Pinpoint the cell where the given text exists, returning its [x, y] midpoint coordinate. 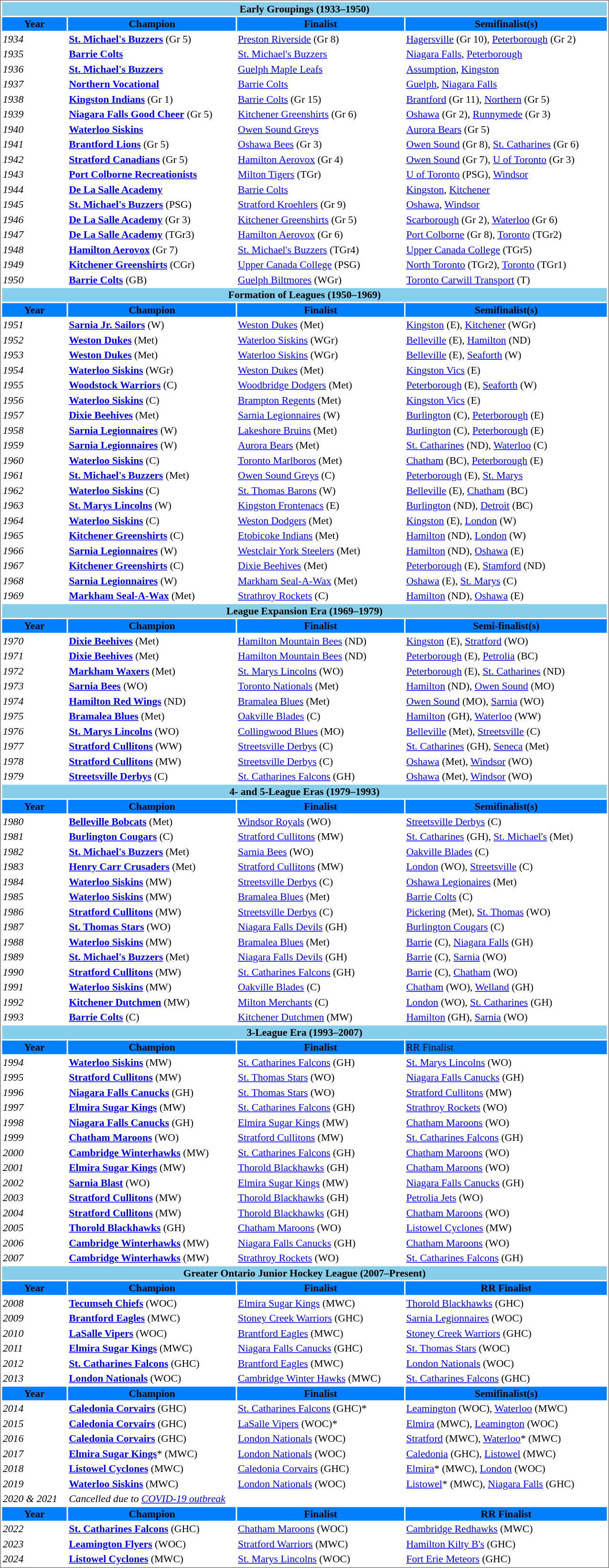
3-League Era (1993–2007) [304, 1032]
Hamilton (GH), Sarnia (WO) [506, 1017]
Stratford Warriors (MWC) [321, 1544]
1937 [34, 84]
1983 [34, 867]
1962 [34, 490]
1947 [34, 235]
1991 [34, 987]
Chatham (WO), Welland (GH) [506, 987]
Kitchener Greenshirts (Gr 5) [321, 220]
1954 [34, 370]
De La Salle Academy (TGr3) [152, 235]
Stratford Cullitons (WW) [152, 746]
Assumption, Kingston [506, 69]
1979 [34, 776]
1975 [34, 716]
1974 [34, 701]
2003 [34, 1198]
Markham Waxers (Met) [152, 671]
2008 [34, 1303]
1982 [34, 851]
1985 [34, 897]
1948 [34, 249]
Weston Dodgers (Met) [321, 521]
Peterborough (E), Petrolia (BC) [506, 656]
Guelph, Niagara Falls [506, 84]
St. Marys Lincolns (WOC) [321, 1559]
1990 [34, 972]
2022 [34, 1529]
Port Colborne Recreationists [152, 174]
Elmira (MWC), Leamington (WOC) [506, 1424]
Hamilton Red Wings (ND) [152, 701]
London (WO), St. Catharines (GH) [506, 1002]
Guelph Maple Leafs [321, 69]
Upper Canada College (PSG) [321, 265]
Listowel Cyclones (MW) [506, 1228]
Peterborough (E), St. Marys [506, 475]
1986 [34, 912]
Cambridge Winter Hawks (MWC) [321, 1378]
1942 [34, 160]
Brampton Regents (Met) [321, 400]
Aurora Bears (Gr 5) [506, 129]
Leamington (WOC), Waterloo (MWC) [506, 1408]
Chatham (BC), Peterborough (E) [506, 461]
Kingston, Kitchener [506, 189]
London (WO), Streetsville (C) [506, 867]
Kingston (E), Kitchener (WGr) [506, 325]
2016 [34, 1439]
Niagara Falls Good Cheer (Gr 5) [152, 114]
1999 [34, 1138]
1972 [34, 671]
1958 [34, 430]
Listowel* (MWC), Niagara Falls (GHC) [506, 1484]
Preston Riverside (Gr 8) [321, 39]
1951 [34, 325]
1961 [34, 475]
1944 [34, 189]
Kingston Frontenacs (E) [321, 505]
Sarnia Blast (WO) [152, 1183]
Northern Vocational [152, 84]
1976 [34, 731]
U of Toronto (PSG), Windsor [506, 174]
Belleville (Met), Streetsville (C) [506, 731]
1959 [34, 445]
Barrie (C), Niagara Falls (GH) [506, 942]
1997 [34, 1107]
Scarborough (Gr 2), Waterloo (Gr 6) [506, 220]
Fort Erie Meteors (GHC) [506, 1559]
1993 [34, 1017]
Elmira* (MWC), London (WOC) [506, 1469]
2009 [34, 1318]
St. Michael's Buzzers (TGr4) [321, 249]
Barrie (C), Chatham (WO) [506, 972]
Niagara Falls, Peterborough [506, 54]
1987 [34, 927]
Stratford Kroehlers (Gr 9) [321, 204]
Thorold Blackhawks (GHC) [506, 1303]
Milton Merchants (C) [321, 1002]
Henry Carr Crusaders (Met) [152, 867]
Belleville (E), Hamilton (ND) [506, 340]
St. Marys Lincolns (W) [152, 505]
Hamilton (GH), Waterloo (WW) [506, 716]
1946 [34, 220]
1981 [34, 837]
Tecumseh Chiefs (WOC) [152, 1303]
1978 [34, 762]
Toronto Nationals (Met) [321, 686]
1964 [34, 521]
Leamington Flyers (WOC) [152, 1544]
2017 [34, 1453]
Waterloo Siskins [152, 129]
Brantford (Gr 11), Northern (Gr 5) [506, 99]
Hamilton Aerovox (Gr 6) [321, 235]
1992 [34, 1002]
Hamilton Aerovox (Gr 4) [321, 160]
Kitchener Greenshirts (Gr 6) [321, 114]
1936 [34, 69]
2023 [34, 1544]
Windsor Royals (WO) [321, 822]
1995 [34, 1077]
4- and 5-League Eras (1979–1993) [304, 791]
1940 [34, 129]
Semi-finalist(s) [506, 626]
Stratford Canadians (Gr 5) [152, 160]
1952 [34, 340]
Peterborough (E), Stamford (ND) [506, 566]
Pickering (Met), St. Thomas (WO) [506, 912]
1984 [34, 882]
1956 [34, 400]
LaSalle Vipers (WOC) [152, 1333]
Upper Canada College (TGr5) [506, 249]
1971 [34, 656]
Belleville (E), Chatham (BC) [506, 490]
2013 [34, 1378]
St. Thomas Stars (WOC) [506, 1348]
1967 [34, 566]
2004 [34, 1213]
2012 [34, 1364]
Belleville Bobcats (Met) [152, 822]
2020 & 2021 [34, 1499]
1945 [34, 204]
Oshawa (Gr 2), Runnymede (Gr 3) [506, 114]
St. Michael's Buzzers (Gr 5) [152, 39]
1934 [34, 39]
Owen Sound (Gr 8), St. Catharines (Gr 6) [506, 144]
1988 [34, 942]
Sarnia Jr. Sailors (W) [152, 325]
1970 [34, 641]
Port Colborne (Gr 8), Toronto (TGr2) [506, 235]
1963 [34, 505]
North Toronto (TGr2), Toronto (TGr1) [506, 265]
2005 [34, 1228]
Oshawa Legionaires (Met) [506, 882]
1943 [34, 174]
2011 [34, 1348]
Cancelled due to COVID-19 outbreak [338, 1499]
Barrie (C), Sarnia (WO) [506, 957]
Hamilton Kilty B's (GHC) [506, 1544]
Burlington (ND), Detroit (BC) [506, 505]
Sarnia Legionnaires (WOC) [506, 1318]
Guelph Biltmores (WGr) [321, 280]
Hagersville (Gr 10), Peterborough (Gr 2) [506, 39]
1996 [34, 1092]
LaSalle Vipers (WOC)* [321, 1424]
Kingston (E), Stratford (WO) [506, 641]
Niagara Falls Canucks (GHC) [321, 1348]
Owen Sound Greys (C) [321, 475]
2018 [34, 1469]
Brantford Lions (Gr 5) [152, 144]
1955 [34, 385]
De La Salle Academy [152, 189]
Greater Ontario Junior Hockey League (2007–Present) [304, 1273]
Elmira Sugar Kings* (MWC) [152, 1453]
1953 [34, 355]
Aurora Bears (Met) [321, 445]
1965 [34, 536]
Owen Sound (Gr 7), U of Toronto (Gr 3) [506, 160]
Etobicoke Indians (Met) [321, 536]
Woodbridge Dodgers (Met) [321, 385]
1998 [34, 1123]
Stratford (MWC), Waterloo* (MWC) [506, 1439]
Oshawa (E), St. Marys (C) [506, 581]
1960 [34, 461]
Hamilton (ND), Owen Sound (MO) [506, 686]
Hamilton (ND), London (W) [506, 536]
Barrie Colts (Gr 15) [321, 99]
2024 [34, 1559]
Kingston Indians (Gr 1) [152, 99]
St. Catharines (GH), Seneca (Met) [506, 746]
1969 [34, 596]
St. Catharines (GH), St. Michael's (Met) [506, 837]
1968 [34, 581]
2006 [34, 1243]
2015 [34, 1424]
1950 [34, 280]
Kitchener Greenshirts (CGr) [152, 265]
Oshawa Bees (Gr 3) [321, 144]
League Expansion Era (1969–1979) [304, 611]
Lakeshore Bruins (Met) [321, 430]
Belleville (E), Seaforth (W) [506, 355]
Kingston (E), London (W) [506, 521]
Milton Tigers (TGr) [321, 174]
Hamilton Aerovox (Gr 7) [152, 249]
De La Salle Academy (Gr 3) [152, 220]
2000 [34, 1152]
1941 [34, 144]
Early Groupings (1933–1950) [304, 9]
Owen Sound Greys [321, 129]
St. Thomas Barons (W) [321, 490]
Owen Sound (MO), Sarnia (WO) [506, 701]
Woodstock Warriors (C) [152, 385]
Toronto Carwill Transport (T) [506, 280]
Caledonia (GHC), Listowel (MWC) [506, 1453]
Petrolia Jets (WO) [506, 1198]
2002 [34, 1183]
Cambridge Redhawks (MWC) [506, 1529]
Formation of Leagues (1950–1969) [304, 295]
Oshawa, Windsor [506, 204]
1966 [34, 550]
Strathroy Rockets (C) [321, 596]
2019 [34, 1484]
St. Michael's Buzzers (PSG) [152, 204]
St. Catharines Falcons (GHC)* [321, 1408]
Chatham Maroons (WOC) [321, 1529]
1935 [34, 54]
1939 [34, 114]
2010 [34, 1333]
1938 [34, 99]
1977 [34, 746]
Waterloo Siskins (MWC) [152, 1484]
Toronto Marlboros (Met) [321, 461]
1957 [34, 415]
1994 [34, 1063]
1973 [34, 686]
Collingwood Blues (MO) [321, 731]
Peterborough (E), St. Catharines (ND) [506, 671]
1949 [34, 265]
2001 [34, 1168]
Peterborough (E), Seaforth (W) [506, 385]
1980 [34, 822]
1989 [34, 957]
St. Catharines (ND), Waterloo (C) [506, 445]
Westclair York Steelers (Met) [321, 550]
2014 [34, 1408]
Barrie Colts (GB) [152, 280]
2007 [34, 1258]
